Extract the [x, y] coordinate from the center of the cell holding the provided text.  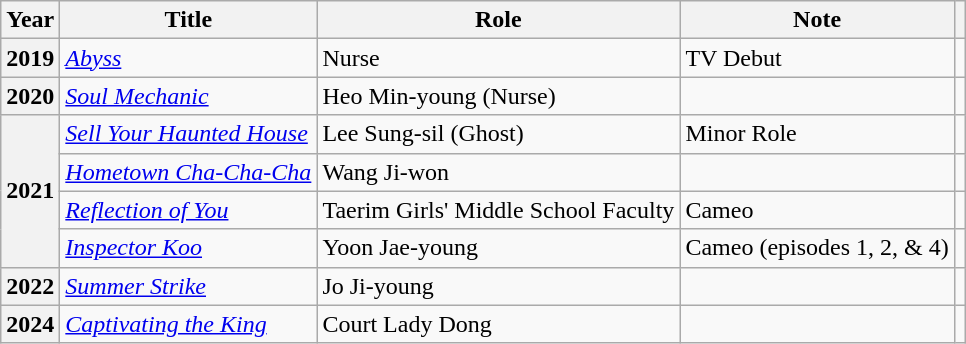
Role [498, 20]
Inspector Koo [188, 248]
Hometown Cha-Cha-Cha [188, 172]
Summer Strike [188, 286]
Title [188, 20]
Sell Your Haunted House [188, 134]
2021 [30, 191]
Captivating the King [188, 324]
Nurse [498, 58]
2022 [30, 286]
Heo Min-young (Nurse) [498, 96]
Abyss [188, 58]
Taerim Girls' Middle School Faculty [498, 210]
2024 [30, 324]
Note [817, 20]
2019 [30, 58]
Cameo (episodes 1, 2, & 4) [817, 248]
Soul Mechanic [188, 96]
Cameo [817, 210]
Minor Role [817, 134]
Court Lady Dong [498, 324]
TV Debut [817, 58]
2020 [30, 96]
Lee Sung-sil (Ghost) [498, 134]
Wang Ji-won [498, 172]
Jo Ji-young [498, 286]
Year [30, 20]
Yoon Jae-young [498, 248]
Reflection of You [188, 210]
